Locate the cell with the specified text and output its (x, y) center coordinate. 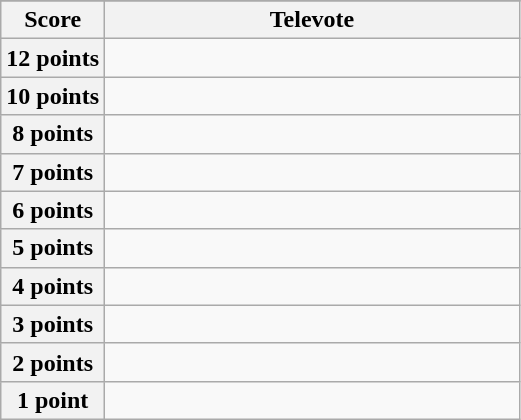
6 points (53, 210)
5 points (53, 248)
3 points (53, 324)
1 point (53, 400)
10 points (53, 96)
Score (53, 20)
7 points (53, 172)
2 points (53, 362)
Televote (312, 20)
12 points (53, 58)
8 points (53, 134)
4 points (53, 286)
